Identify which cell holds the provided text, then report its (X, Y) central coordinate. 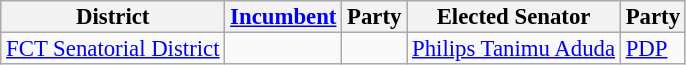
FCT Senatorial District (113, 49)
Elected Senator (514, 17)
PDP (652, 49)
Philips Tanimu Aduda (514, 49)
Incumbent (284, 17)
District (113, 17)
